Locate the cell with the specified text and output its [x, y] center coordinate. 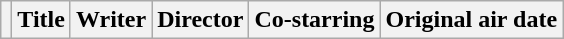
Title [42, 20]
Director [200, 20]
Writer [110, 20]
Original air date [472, 20]
Co-starring [314, 20]
